Find where the given text appears and provide that cell's center as (X, Y) coordinate. 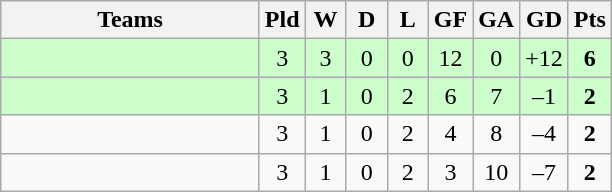
8 (496, 134)
GD (544, 20)
+12 (544, 58)
–1 (544, 96)
–4 (544, 134)
GA (496, 20)
D (366, 20)
L (408, 20)
Teams (130, 20)
W (326, 20)
10 (496, 172)
7 (496, 96)
Pld (282, 20)
Pts (590, 20)
–7 (544, 172)
12 (450, 58)
GF (450, 20)
4 (450, 134)
